For the text-containing cell, return its midpoint in [x, y] coordinate format. 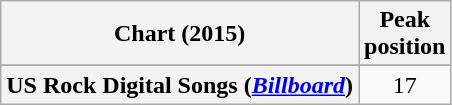
Chart (2015) [180, 34]
17 [405, 85]
US Rock Digital Songs (Billboard) [180, 85]
Peakposition [405, 34]
